Locate the cell with the specified text and output its (x, y) center coordinate. 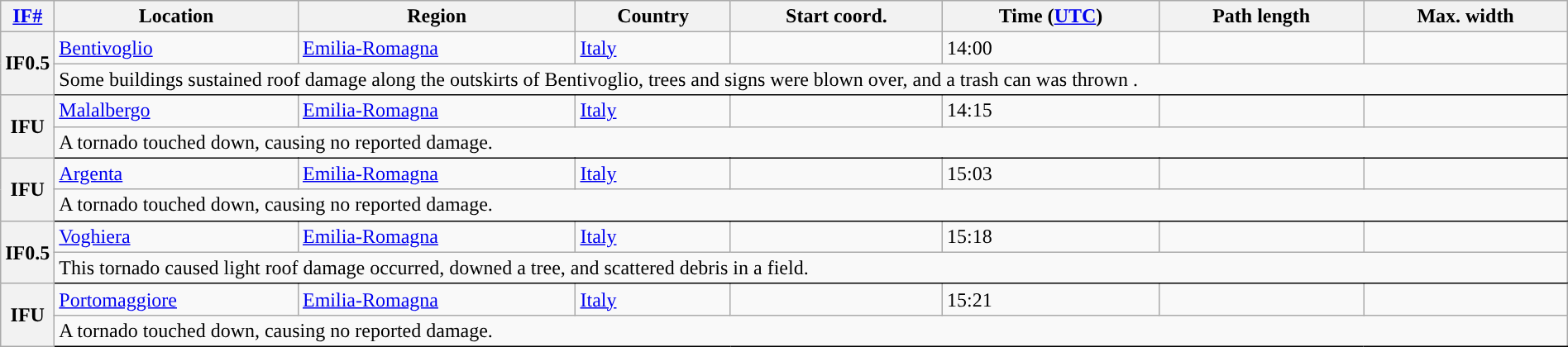
14:00 (1051, 48)
Time (UTC) (1051, 17)
Some buildings sustained roof damage along the outskirts of Bentivoglio, trees and signs were blown over, and a trash can was thrown . (810, 79)
Max. width (1465, 17)
Portomaggiore (177, 299)
Argenta (177, 173)
Voghiera (177, 236)
14:15 (1051, 111)
Location (177, 17)
Malalbergo (177, 111)
15:21 (1051, 299)
Region (437, 17)
15:03 (1051, 173)
Start coord. (836, 17)
This tornado caused light roof damage occurred, downed a tree, and scattered debris in a field. (810, 268)
Country (653, 17)
15:18 (1051, 236)
Bentivoglio (177, 48)
IF# (28, 17)
Path length (1260, 17)
